Locate the cell with the specified text and output its [x, y] center coordinate. 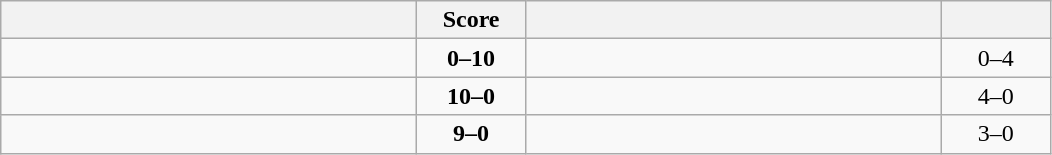
9–0 [472, 134]
3–0 [996, 134]
Score [472, 20]
4–0 [996, 96]
10–0 [472, 96]
0–10 [472, 58]
0–4 [996, 58]
